Pinpoint the cell where the given text exists, returning its [x, y] midpoint coordinate. 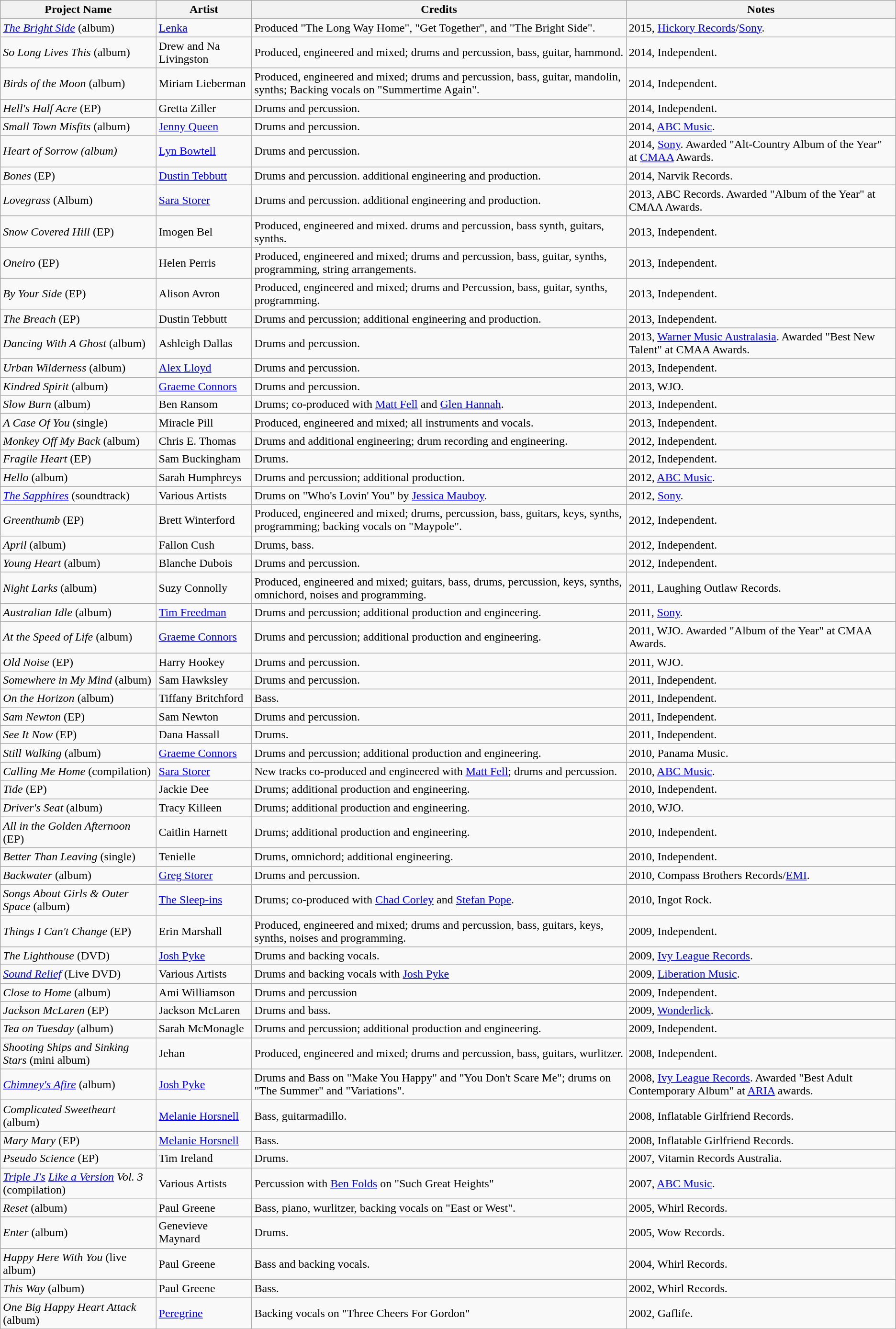
Somewhere in My Mind (album) [78, 680]
Produced, engineered and mixed; drums and Percussion, bass, guitar, synths, programming. [439, 294]
Peregrine [204, 1313]
2002, Gaflife. [761, 1313]
Oneiro (EP) [78, 262]
Brett Winterford [204, 520]
Blanche Dubois [204, 563]
Tim Ireland [204, 1159]
2007, Vitamin Records Australia. [761, 1159]
Produced, engineered and mixed; all instruments and vocals. [439, 423]
Drums; co-produced with Matt Fell and Glen Hannah. [439, 405]
Fallon Cush [204, 545]
Erin Marshall [204, 931]
2011, Laughing Outlaw Records. [761, 588]
Mary Mary (EP) [78, 1140]
Suzy Connolly [204, 588]
Produced, engineered and mixed; drums and percussion, bass, guitars, keys, synths, noises and programming. [439, 931]
Produced, engineered and mixed; drums, percussion, bass, guitars, keys, synths, programming; backing vocals on "Maypole". [439, 520]
The Lighthouse (DVD) [78, 956]
Backing vocals on "Three Cheers For Gordon" [439, 1313]
So Long Lives This (album) [78, 53]
Drums; co-produced with Chad Corley and Stefan Pope. [439, 900]
Reset (album) [78, 1208]
Backwater (album) [78, 875]
Produced, engineered and mixed; drums and percussion, bass, guitar, hammond. [439, 53]
Things I Can't Change (EP) [78, 931]
2013, WJO. [761, 386]
Kindred Spirit (album) [78, 386]
2012, Sony. [761, 496]
2008, Independent. [761, 1053]
Bass, guitarmadillo. [439, 1115]
2014, ABC Music. [761, 126]
Caitlin Harnett [204, 832]
Lenka [204, 28]
Drums and backing vocals with Josh Pyke [439, 974]
A Case Of You (single) [78, 423]
The Sleep-ins [204, 900]
2005, Whirl Records. [761, 1208]
Gretta Ziller [204, 108]
Australian Idle (album) [78, 612]
Chris E. Thomas [204, 441]
Small Town Misfits (album) [78, 126]
Hell's Half Acre (EP) [78, 108]
Close to Home (album) [78, 992]
Produced, engineered and mixed. drums and percussion, bass synth, guitars, synths. [439, 232]
Project Name [78, 10]
Sarah Humphreys [204, 477]
Hello (album) [78, 477]
Monkey Off My Back (album) [78, 441]
Young Heart (album) [78, 563]
Still Walking (album) [78, 753]
Tiffany Britchford [204, 698]
Artist [204, 10]
Drums and percussion [439, 992]
Sam Newton [204, 717]
Shooting Ships and Sinking Stars (mini album) [78, 1053]
April (album) [78, 545]
Jenny Queen [204, 126]
New tracks co-produced and engineered with Matt Fell; drums and percussion. [439, 771]
Credits [439, 10]
Night Larks (album) [78, 588]
Sound Relief (Live DVD) [78, 974]
2014, Sony. Awarded "Alt-Country Album of the Year" at CMAA Awards. [761, 151]
2010, WJO. [761, 808]
Birds of the Moon (album) [78, 83]
Miracle Pill [204, 423]
Driver's Seat (album) [78, 808]
2012, ABC Music. [761, 477]
Jackson McLaren (EP) [78, 1011]
Drew and Na Livingston [204, 53]
The Breach (EP) [78, 318]
Drums, bass. [439, 545]
Produced, engineered and mixed; drums and percussion, bass, guitar, synths, programming, string arrangements. [439, 262]
Pseudo Science (EP) [78, 1159]
See It Now (EP) [78, 735]
2009, Wonderlick. [761, 1011]
Complicated Sweetheart (album) [78, 1115]
By Your Side (EP) [78, 294]
At the Speed of Life (album) [78, 637]
Greg Storer [204, 875]
2007, ABC Music. [761, 1183]
Notes [761, 10]
Calling Me Home (compilation) [78, 771]
Jackie Dee [204, 789]
2008, Ivy League Records. Awarded "Best Adult Contemporary Album" at ARIA awards. [761, 1085]
Slow Burn (album) [78, 405]
Alison Avron [204, 294]
Drums and percussion; additional production. [439, 477]
Dancing With A Ghost (album) [78, 344]
Sam Buckingham [204, 459]
This Way (album) [78, 1288]
Drums and Bass on "Make You Happy" and "You Don't Scare Me"; drums on "The Summer" and "Variations". [439, 1085]
Drums and additional engineering; drum recording and engineering. [439, 441]
2010, Ingot Rock. [761, 900]
2009, Ivy League Records. [761, 956]
Heart of Sorrow (album) [78, 151]
2011, Sony. [761, 612]
2002, Whirl Records. [761, 1288]
One Big Happy Heart Attack (album) [78, 1313]
Produced, engineered and mixed; drums and percussion, bass, guitar, mandolin, synths; Backing vocals on "Summertime Again". [439, 83]
Greenthumb (EP) [78, 520]
Dana Hassall [204, 735]
All in the Golden Afternoon (EP) [78, 832]
Drums and backing vocals. [439, 956]
Lovegrass (Album) [78, 200]
Bass and backing vocals. [439, 1264]
Jackson McLaren [204, 1011]
Bones (EP) [78, 176]
2009, Liberation Music. [761, 974]
Triple J's Like a Version Vol. 3 (compilation) [78, 1183]
Produced, engineered and mixed; drums and percussion, bass, guitars, wurlitzer. [439, 1053]
2011, WJO. [761, 662]
Enter (album) [78, 1232]
2015, Hickory Records/Sony. [761, 28]
2013, ABC Records. Awarded "Album of the Year" at CMAA Awards. [761, 200]
2010, Panama Music. [761, 753]
On the Horizon (album) [78, 698]
Drums and bass. [439, 1011]
Bass, piano, wurlitzer, backing vocals on "East or West". [439, 1208]
Lyn Bowtell [204, 151]
2010, ABC Music. [761, 771]
Genevieve Maynard [204, 1232]
Sam Newton (EP) [78, 717]
Tracy Killeen [204, 808]
The Sapphires (soundtrack) [78, 496]
Ben Ransom [204, 405]
Imogen Bel [204, 232]
Drums on "Who's Lovin' You" by Jessica Mauboy. [439, 496]
2004, Whirl Records. [761, 1264]
Old Noise (EP) [78, 662]
Urban Wilderness (album) [78, 368]
2010, Compass Brothers Records/EMI. [761, 875]
The Bright Side (album) [78, 28]
Ashleigh Dallas [204, 344]
Jehan [204, 1053]
Snow Covered Hill (EP) [78, 232]
2005, Wow Records. [761, 1232]
2013, Warner Music Australasia. Awarded "Best New Talent" at CMAA Awards. [761, 344]
Sam Hawksley [204, 680]
Percussion with Ben Folds on "Such Great Heights" [439, 1183]
Tenielle [204, 857]
Tea on Tuesday (album) [78, 1029]
Drums and percussion; additional engineering and production. [439, 318]
Alex Lloyd [204, 368]
Drums, omnichord; additional engineering. [439, 857]
Produced, engineered and mixed; guitars, bass, drums, percussion, keys, synths, omnichord, noises and programming. [439, 588]
Sarah McMonagle [204, 1029]
Ami Williamson [204, 992]
2011, WJO. Awarded "Album of the Year" at CMAA Awards. [761, 637]
Fragile Heart (EP) [78, 459]
Tim Freedman [204, 612]
Happy Here With You (live album) [78, 1264]
Better Than Leaving (single) [78, 857]
Chimney's Afire (album) [78, 1085]
Miriam Lieberman [204, 83]
2014, Narvik Records. [761, 176]
Produced "The Long Way Home", "Get Together", and "The Bright Side". [439, 28]
Songs About Girls & Outer Space (album) [78, 900]
Tide (EP) [78, 789]
Helen Perris [204, 262]
Harry Hookey [204, 662]
